Locate the cell with the specified text and output its [X, Y] center coordinate. 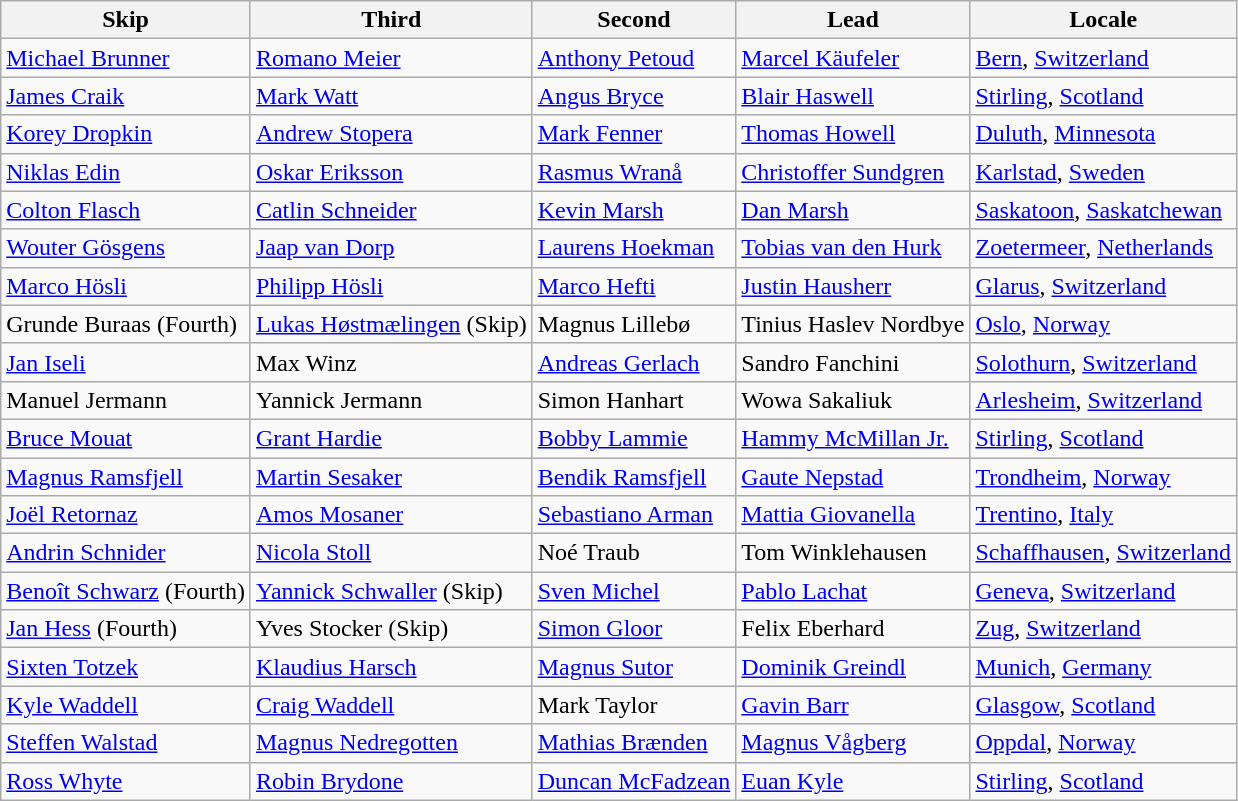
Martin Sesaker [391, 477]
James Craik [126, 96]
Klaudius Harsch [391, 667]
Jan Iseli [126, 362]
Romano Meier [391, 58]
Michael Brunner [126, 58]
Geneva, Switzerland [1104, 591]
Oslo, Norway [1104, 324]
Marco Hösli [126, 286]
Jaap van Dorp [391, 248]
Korey Dropkin [126, 134]
Steffen Walstad [126, 743]
Lead [853, 20]
Sebastiano Arman [634, 515]
Zug, Switzerland [1104, 629]
Munich, Germany [1104, 667]
Amos Mosaner [391, 515]
Nicola Stoll [391, 553]
Niklas Edin [126, 172]
Andrew Stopera [391, 134]
Bendik Ramsfjell [634, 477]
Noé Traub [634, 553]
Andrin Schnider [126, 553]
Magnus Lillebø [634, 324]
Philipp Hösli [391, 286]
Gaute Nepstad [853, 477]
Thomas Howell [853, 134]
Second [634, 20]
Trentino, Italy [1104, 515]
Sven Michel [634, 591]
Justin Hausherr [853, 286]
Kevin Marsh [634, 210]
Magnus Ramsfjell [126, 477]
Tom Winklehausen [853, 553]
Zoetermeer, Netherlands [1104, 248]
Angus Bryce [634, 96]
Rasmus Wranå [634, 172]
Tinius Haslev Nordbye [853, 324]
Anthony Petoud [634, 58]
Simon Gloor [634, 629]
Yannick Schwaller (Skip) [391, 591]
Magnus Vågberg [853, 743]
Oskar Eriksson [391, 172]
Mark Taylor [634, 705]
Colton Flasch [126, 210]
Manuel Jermann [126, 400]
Felix Eberhard [853, 629]
Euan Kyle [853, 781]
Grant Hardie [391, 438]
Dan Marsh [853, 210]
Saskatoon, Saskatchewan [1104, 210]
Sixten Totzek [126, 667]
Yves Stocker (Skip) [391, 629]
Magnus Nedregotten [391, 743]
Duncan McFadzean [634, 781]
Simon Hanhart [634, 400]
Locale [1104, 20]
Robin Brydone [391, 781]
Yannick Jermann [391, 400]
Benoît Schwarz (Fourth) [126, 591]
Glarus, Switzerland [1104, 286]
Wowa Sakaliuk [853, 400]
Dominik Greindl [853, 667]
Marco Hefti [634, 286]
Marcel Käufeler [853, 58]
Ross Whyte [126, 781]
Mathias Brænden [634, 743]
Glasgow, Scotland [1104, 705]
Jan Hess (Fourth) [126, 629]
Andreas Gerlach [634, 362]
Sandro Fanchini [853, 362]
Joël Retornaz [126, 515]
Bobby Lammie [634, 438]
Craig Waddell [391, 705]
Laurens Hoekman [634, 248]
Duluth, Minnesota [1104, 134]
Skip [126, 20]
Oppdal, Norway [1104, 743]
Solothurn, Switzerland [1104, 362]
Arlesheim, Switzerland [1104, 400]
Third [391, 20]
Bern, Switzerland [1104, 58]
Bruce Mouat [126, 438]
Christoffer Sundgren [853, 172]
Blair Haswell [853, 96]
Mark Fenner [634, 134]
Wouter Gösgens [126, 248]
Mark Watt [391, 96]
Catlin Schneider [391, 210]
Karlstad, Sweden [1104, 172]
Schaffhausen, Switzerland [1104, 553]
Tobias van den Hurk [853, 248]
Mattia Giovanella [853, 515]
Kyle Waddell [126, 705]
Hammy McMillan Jr. [853, 438]
Pablo Lachat [853, 591]
Magnus Sutor [634, 667]
Gavin Barr [853, 705]
Max Winz [391, 362]
Trondheim, Norway [1104, 477]
Lukas Høstmælingen (Skip) [391, 324]
Grunde Buraas (Fourth) [126, 324]
